Pinpoint the cell where the given text exists, returning its [x, y] midpoint coordinate. 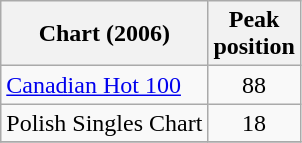
Polish Singles Chart [104, 123]
88 [254, 85]
Canadian Hot 100 [104, 85]
Peakposition [254, 34]
18 [254, 123]
Chart (2006) [104, 34]
